Extract the [X, Y] coordinate from the center of the cell holding the provided text.  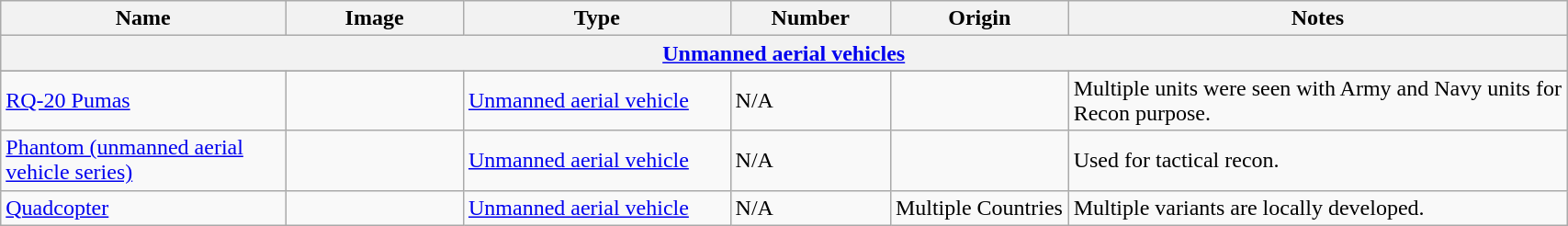
Unmanned aerial vehicles [784, 53]
Multiple units were seen with Army and Navy units for Recon purpose. [1317, 101]
Notes [1317, 18]
Name [143, 18]
Number [810, 18]
Origin [979, 18]
Used for tactical recon. [1317, 160]
Quadcopter [143, 208]
Multiple Countries [979, 208]
Image [375, 18]
RQ-20 Pumas [143, 101]
Phantom (unmanned aerial vehicle series) [143, 160]
Type [597, 18]
Multiple variants are locally developed. [1317, 208]
